Provide the [x, y] coordinate of the cell's center where the given text is located.  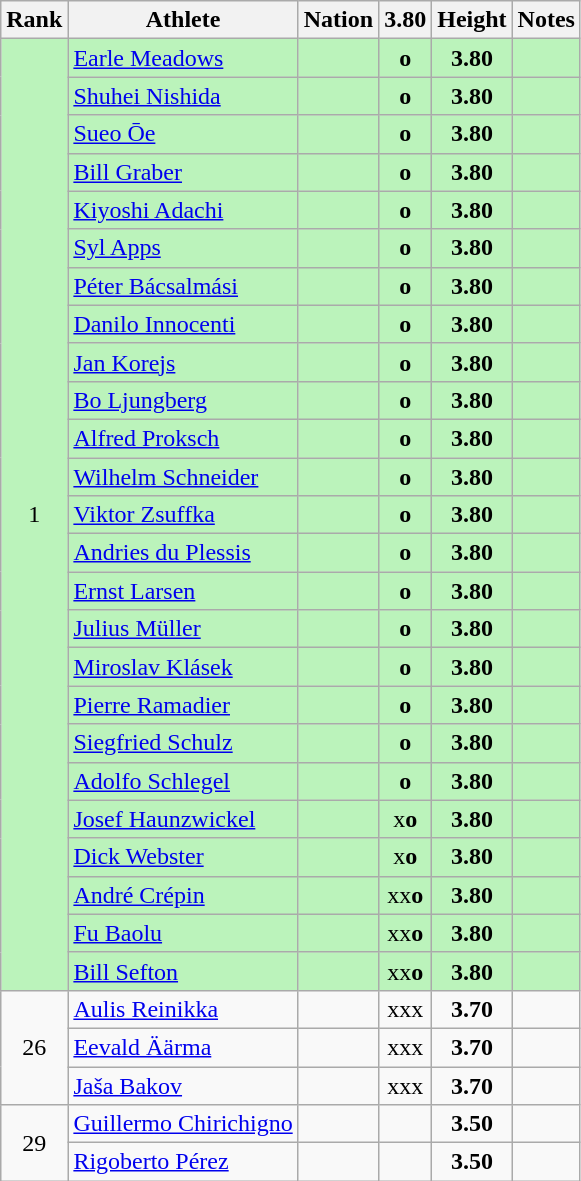
Bo Ljungberg [183, 400]
Adolfo Schlegel [183, 781]
Miroslav Klásek [183, 667]
Ernst Larsen [183, 591]
Dick Webster [183, 857]
Alfred Proksch [183, 438]
Péter Bácsalmási [183, 286]
Aulis Reinikka [183, 1009]
Earle Meadows [183, 58]
Sueo Ōe [183, 134]
Notes [546, 20]
Fu Baolu [183, 933]
Syl Apps [183, 248]
Siegfried Schulz [183, 743]
Rigoberto Pérez [183, 1162]
Eevald Äärma [183, 1047]
Athlete [183, 20]
Guillermo Chirichigno [183, 1124]
Andries du Plessis [183, 553]
Bill Graber [183, 172]
Nation [338, 20]
Bill Sefton [183, 971]
Rank [34, 20]
Pierre Ramadier [183, 705]
Viktor Zsuffka [183, 515]
Josef Haunzwickel [183, 819]
André Crépin [183, 895]
Danilo Innocenti [183, 324]
29 [34, 1143]
Jaša Bakov [183, 1085]
Height [472, 20]
Shuhei Nishida [183, 96]
1 [34, 515]
Wilhelm Schneider [183, 477]
Julius Müller [183, 629]
Kiyoshi Adachi [183, 210]
26 [34, 1047]
Jan Korejs [183, 362]
